Capture the cell that displays the provided text and extract its (X, Y) central coordinate. 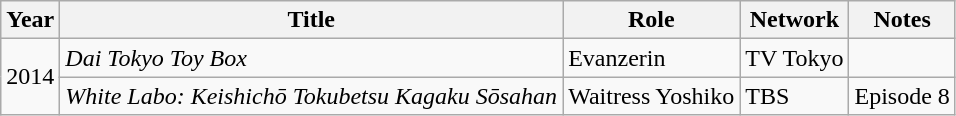
Episode 8 (902, 96)
Year (30, 20)
2014 (30, 77)
Role (652, 20)
Title (312, 20)
Dai Tokyo Toy Box (312, 58)
TV Tokyo (794, 58)
Notes (902, 20)
Waitress Yoshiko (652, 96)
TBS (794, 96)
Network (794, 20)
Evanzerin (652, 58)
White Labo: Keishichō Tokubetsu Kagaku Sōsahan (312, 96)
